Output the (X, Y) coordinate of the center of the cell containing the given text.  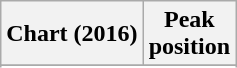
Peakposition (189, 34)
Chart (2016) (72, 34)
